Detect which cell encompasses the target text, then output its [x, y] center coordinate. 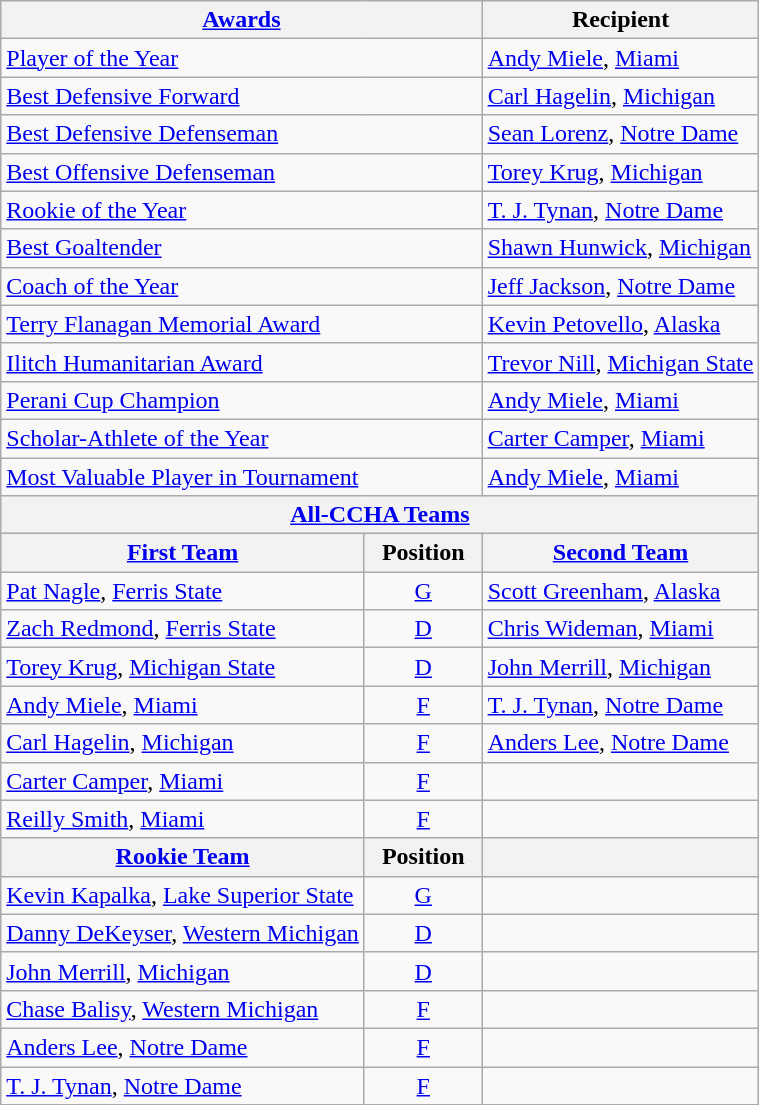
Coach of the Year [242, 286]
Awards [242, 20]
Rookie of the Year [242, 210]
Chris Wideman, Miami [620, 629]
Best Goaltender [242, 248]
Torey Krug, Michigan State [183, 667]
Most Valuable Player in Tournament [242, 477]
Trevor Nill, Michigan State [620, 362]
Best Offensive Defenseman [242, 172]
Jeff Jackson, Notre Dame [620, 286]
Player of the Year [242, 58]
Scott Greenham, Alaska [620, 591]
Second Team [620, 553]
Rookie Team [183, 857]
Kevin Petovello, Alaska [620, 324]
Sean Lorenz, Notre Dame [620, 134]
Danny DeKeyser, Western Michigan [183, 933]
Best Defensive Forward [242, 96]
Scholar-Athlete of the Year [242, 438]
Shawn Hunwick, Michigan [620, 248]
Terry Flanagan Memorial Award [242, 324]
First Team [183, 553]
Best Defensive Defenseman [242, 134]
Zach Redmond, Ferris State [183, 629]
Chase Balisy, Western Michigan [183, 1009]
Reilly Smith, Miami [183, 819]
Pat Nagle, Ferris State [183, 591]
Recipient [620, 20]
Torey Krug, Michigan [620, 172]
All-CCHA Teams [380, 515]
Perani Cup Champion [242, 400]
Ilitch Humanitarian Award [242, 362]
Kevin Kapalka, Lake Superior State [183, 895]
